Detect which cell encompasses the target text, then output its [x, y] center coordinate. 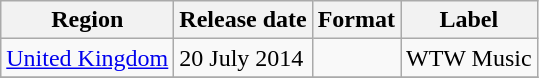
20 July 2014 [243, 58]
Label [470, 20]
Release date [243, 20]
Format [356, 20]
United Kingdom [88, 58]
Region [88, 20]
WTW Music [470, 58]
